Search for the cell housing the specified text and yield its [x, y] center coordinate. 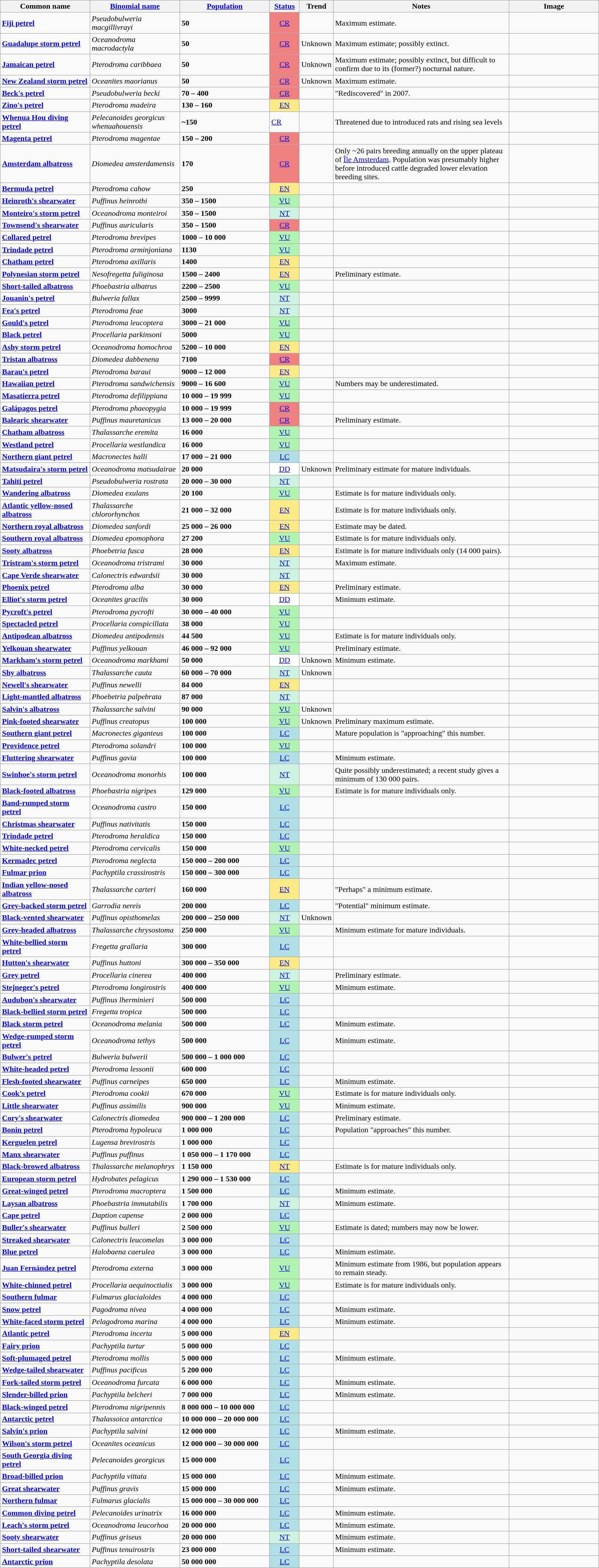
Flesh-footed shearwater [45, 1081]
Northern fulmar [45, 1501]
South Georgia diving petrel [45, 1460]
Fea's petrel [45, 311]
Diomedea antipodensis [135, 636]
Pterodroma mollis [135, 1358]
Kermadec petrel [45, 861]
5000 [225, 335]
Pterodroma cahow [135, 189]
Threatened due to introduced rats and rising sea levels [421, 122]
50 000 [225, 660]
Wandering albatross [45, 493]
"Rediscovered" in 2007. [421, 93]
Pterodroma caribbaea [135, 65]
Black petrel [45, 335]
Manx shearwater [45, 1154]
Calonectris edwardsii [135, 575]
Short-tailed albatross [45, 286]
Stejneger's petrel [45, 987]
Oceanodroma matsudairae [135, 469]
Oceanodroma tristrami [135, 563]
Pachyptila vittata [135, 1476]
Diomedea sanfordi [135, 526]
Black-footed albatross [45, 791]
Black-browed albatross [45, 1167]
Preliminary maximum estimate. [421, 721]
Puffinus pacificus [135, 1370]
Slender-billed prion [45, 1394]
Tahiti petrel [45, 481]
Pterodroma lessonii [135, 1069]
Fregetta grallaria [135, 946]
Audubon's shearwater [45, 999]
300 000 [225, 946]
Pycroft's petrel [45, 612]
Sooty albatross [45, 551]
Fiji petrel [45, 23]
10 000 000 – 20 000 000 [225, 1419]
Short-tailed shearwater [45, 1549]
Grey-headed albatross [45, 930]
Grey petrel [45, 975]
600 000 [225, 1069]
Cape petrel [45, 1215]
Pachyptila crassirostris [135, 873]
Maximum estimate; possibly extinct. [421, 44]
Diomedea epomophora [135, 538]
White-necked petrel [45, 848]
Blue petrel [45, 1252]
Pterodroma madeira [135, 105]
Salvin's prion [45, 1431]
Ashy storm petrel [45, 347]
500 000 – 1 000 000 [225, 1057]
44 500 [225, 636]
Procellaria westlandica [135, 445]
Minimum estimate from 1986, but population appears to remain steady. [421, 1268]
Antarctic petrel [45, 1419]
70 – 400 [225, 93]
Phoebastria nigripes [135, 791]
1500 – 2400 [225, 274]
12 000 000 [225, 1431]
Estimate may be dated. [421, 526]
87 000 [225, 697]
Elliot's storm petrel [45, 599]
Fulmarus glacialis [135, 1501]
1130 [225, 250]
160 000 [225, 889]
Calonectris diomedea [135, 1118]
Pterodroma cookii [135, 1094]
Fulmarus glacialoides [135, 1297]
Antipodean albatross [45, 636]
50 000 000 [225, 1562]
Beck's petrel [45, 93]
Pelecanoides urinatrix [135, 1513]
Chatham albatross [45, 432]
Pterodroma feae [135, 311]
Garrodia nereis [135, 906]
Soft-plumaged petrel [45, 1358]
Fregetta tropica [135, 1012]
Oceanodroma tethys [135, 1040]
Southern fulmar [45, 1297]
Oceanites gracilis [135, 599]
Daption capense [135, 1215]
28 000 [225, 551]
Antarctic prion [45, 1562]
Puffinus huttoni [135, 963]
Puffinus opisthomelas [135, 918]
21 000 – 32 000 [225, 510]
Bonin petrel [45, 1130]
Minimum estimate for mature individuals. [421, 930]
7 000 000 [225, 1394]
Puffinus newelli [135, 685]
Pterodroma leucoptera [135, 323]
White-bellied storm petrel [45, 946]
130 – 160 [225, 105]
Black storm petrel [45, 1024]
Fulmar prion [45, 873]
Oceanodroma furcata [135, 1382]
Pelecanoides georgicus [135, 1460]
Phoebetria palpebrata [135, 697]
20 000 [225, 469]
Preliminary estimate for mature individuals. [421, 469]
Jouanin's petrel [45, 298]
1 150 000 [225, 1167]
Pterodroma sandwichensis [135, 384]
Wedge-tailed shearwater [45, 1370]
White-headed petrel [45, 1069]
Puffinus nativitatis [135, 824]
Chatham petrel [45, 262]
Atlantic petrel [45, 1334]
Procellaria conspicillata [135, 624]
Pachyptila belcheri [135, 1394]
12 000 000 – 30 000 000 [225, 1443]
Pterodroma longirostris [135, 987]
Lugensa brevirostris [135, 1142]
Leach's storm petrel [45, 1525]
Balearic shearwater [45, 420]
46 000 – 92 000 [225, 648]
Band-rumped storm petrel [45, 807]
Pelecanoides georgicus whenuahouensis [135, 122]
Pterodroma axillaris [135, 262]
Wedge-rumped storm petrel [45, 1040]
Puffinus assimilis [135, 1106]
Great shearwater [45, 1489]
Diomedea dabbenena [135, 359]
Bulweria fallax [135, 298]
Oceanodroma leucorhoa [135, 1525]
Puffinus heinrothi [135, 201]
Thalassoica antarctica [135, 1419]
Calonectris leucomelas [135, 1240]
30 000 – 40 000 [225, 612]
Oceanodroma markhami [135, 660]
Common diving petrel [45, 1513]
Pachyptila turtur [135, 1346]
5200 – 10 000 [225, 347]
Southern royal albatross [45, 538]
Pterodroma baraui [135, 371]
Estimate is for mature individuals only (14 000 pairs). [421, 551]
Status [284, 6]
Image [554, 6]
1 290 000 – 1 530 000 [225, 1179]
Southern giant petrel [45, 733]
150 000 – 200 000 [225, 861]
Oceanites maorianus [135, 81]
150 – 200 [225, 138]
Puffinus puffinus [135, 1154]
Puffinus bulleri [135, 1227]
Kerguelen petrel [45, 1142]
Yelkouan shearwater [45, 648]
Notes [421, 6]
Heinroth's shearwater [45, 201]
Bermuda petrel [45, 189]
Black-vented shearwater [45, 918]
13 000 – 20 000 [225, 420]
Westland petrel [45, 445]
5 200 000 [225, 1370]
3000 – 21 000 [225, 323]
Oceanodroma monorhis [135, 774]
Fluttering shearwater [45, 758]
Markham's storm petrel [45, 660]
Binomial name [135, 6]
Little shearwater [45, 1106]
Indian yellow-nosed albatross [45, 889]
Common name [45, 6]
Pterodroma neglecta [135, 861]
Hawaiian petrel [45, 384]
Macronectes giganteus [135, 733]
Thalassarche cauta [135, 673]
8 000 000 – 10 000 000 [225, 1407]
Polynesian storm petrel [45, 274]
Puffinus auricularis [135, 225]
Oceanodroma macrodactyla [135, 44]
Sooty shearwater [45, 1537]
Pelagodroma marina [135, 1321]
Collared petrel [45, 238]
Pachyptila desolata [135, 1562]
Pterodroma alba [135, 587]
Pterodroma defilippiana [135, 396]
Pterodroma heraldica [135, 836]
Quite possibly underestimated; a recent study gives a minimum of 130 000 pairs. [421, 774]
Oceanodroma homochroa [135, 347]
Amsterdam albatross [45, 163]
Guadalupe storm petrel [45, 44]
Atlantic yellow-nosed albatross [45, 510]
Magenta petrel [45, 138]
Pterodroma pycrofti [135, 612]
Procellaria aequinoctialis [135, 1285]
Jamaican petrel [45, 65]
Maximum estimate; possibly extinct, but difficult to confirm due to its (former?) nocturnal nature. [421, 65]
Oceanodroma castro [135, 807]
Phoebastria albatrus [135, 286]
150 000 – 300 000 [225, 873]
Light-mantled albatross [45, 697]
Galápagos petrel [45, 408]
170 [225, 163]
Streaked shearwater [45, 1240]
1 500 000 [225, 1191]
Puffinus gavia [135, 758]
Spectacled petrel [45, 624]
Halobaena caerulea [135, 1252]
Buller's shearwater [45, 1227]
Mature population is "approaching" this number. [421, 733]
16 000 000 [225, 1513]
Whenua Hou diving petrel [45, 122]
Great-winged petrel [45, 1191]
Newell's shearwater [45, 685]
Christmas shearwater [45, 824]
Laysan albatross [45, 1203]
Salvin's albatross [45, 709]
Barau's petrel [45, 371]
European storm petrel [45, 1179]
Hutton's shearwater [45, 963]
38 000 [225, 624]
9000 – 16 600 [225, 384]
650 000 [225, 1081]
Oceanites oceanicus [135, 1443]
Townsend's shearwater [45, 225]
Thalassarche chlororhynchos [135, 510]
Puffinus yelkouan [135, 648]
300 000 – 350 000 [225, 963]
Phoenix petrel [45, 587]
White-chinned petrel [45, 1285]
25 000 – 26 000 [225, 526]
Pterodroma incerta [135, 1334]
Zino's petrel [45, 105]
200 000 – 250 000 [225, 918]
Pterodroma macroptera [135, 1191]
Puffinus creatopus [135, 721]
Macronectes halli [135, 457]
Pterodroma cervicalis [135, 848]
Phoebastria immutabilis [135, 1203]
Pterodroma nigripennis [135, 1407]
Pterodroma brevipes [135, 238]
"Perhaps" a minimum estimate. [421, 889]
Oceanodroma melania [135, 1024]
Northern royal albatross [45, 526]
Tristram's storm petrel [45, 563]
2500 – 9999 [225, 298]
60 000 – 70 000 [225, 673]
Procellaria cinerea [135, 975]
250 [225, 189]
Pink-footed shearwater [45, 721]
Thalassarche eremita [135, 432]
2 000 000 [225, 1215]
Population [225, 6]
3000 [225, 311]
Puffinus lherminieri [135, 999]
670 000 [225, 1094]
Puffinus tenuirostris [135, 1549]
900 000 – 1 200 000 [225, 1118]
7100 [225, 359]
Pterodroma hypoleuca [135, 1130]
84 000 [225, 685]
20 100 [225, 493]
Providence petrel [45, 746]
23 000 000 [225, 1549]
Puffinus gravis [135, 1489]
Puffinus griseus [135, 1537]
Matsudaira's storm petrel [45, 469]
Pseudobulweria rostrata [135, 481]
Shy albatross [45, 673]
Oceanodroma monteiroi [135, 213]
Black-winged petrel [45, 1407]
Pterodroma phaeopygia [135, 408]
15 000 000 – 30 000 000 [225, 1501]
~150 [225, 122]
Pachyptila salvini [135, 1431]
Northern giant petrel [45, 457]
Puffinus mauretanicus [135, 420]
Pterodroma externa [135, 1268]
Monteiro's storm petrel [45, 213]
New Zealand storm petrel [45, 81]
27 200 [225, 538]
1 050 000 – 1 170 000 [225, 1154]
White-faced storm petrel [45, 1321]
Thalassarche chrysostoma [135, 930]
Juan Fernández petrel [45, 1268]
Masatierra petrel [45, 396]
129 000 [225, 791]
Bulweria bulwerii [135, 1057]
Bulwer's petrel [45, 1057]
Wilson's storm petrel [45, 1443]
Fork-tailed storm petrel [45, 1382]
Phoebetria fusca [135, 551]
Cook's petrel [45, 1094]
20 000 – 30 000 [225, 481]
Puffinus carneipes [135, 1081]
Grey-backed storm petrel [45, 906]
Pterodroma arminjoniana [135, 250]
Estimate is dated; numbers may now be lower. [421, 1227]
Broad-billed prion [45, 1476]
Black-bellied storm petrel [45, 1012]
90 000 [225, 709]
Swinhoe's storm petrel [45, 774]
9000 – 12 000 [225, 371]
Hydrobates pelagicus [135, 1179]
Procellaria parkinsoni [135, 335]
Population "approaches" this number. [421, 1130]
Cory's shearwater [45, 1118]
250 000 [225, 930]
1400 [225, 262]
Trend [316, 6]
Pseudobulweria becki [135, 93]
Snow petrel [45, 1309]
Cape Verde shearwater [45, 575]
Tristan albatross [45, 359]
Diomedea exulans [135, 493]
200 000 [225, 906]
6 000 000 [225, 1382]
1000 – 10 000 [225, 238]
1 700 000 [225, 1203]
Pterodroma solandri [135, 746]
Thalassarche carteri [135, 889]
Diomedea amsterdamensis [135, 163]
Thalassarche salvini [135, 709]
900 000 [225, 1106]
Pseudobulweria macgillivrayi [135, 23]
Gould's petrel [45, 323]
Thalassarche melanophrys [135, 1167]
Numbers may be underestimated. [421, 384]
Fairy prion [45, 1346]
17 000 – 21 000 [225, 457]
2200 – 2500 [225, 286]
Pagodroma nivea [135, 1309]
2 500 000 [225, 1227]
"Potential" minimum estimate. [421, 906]
Nesofregetta fuliginosa [135, 274]
Pterodroma magentae [135, 138]
